Provide the [X, Y] coordinate of the cell's center where the given text is located.  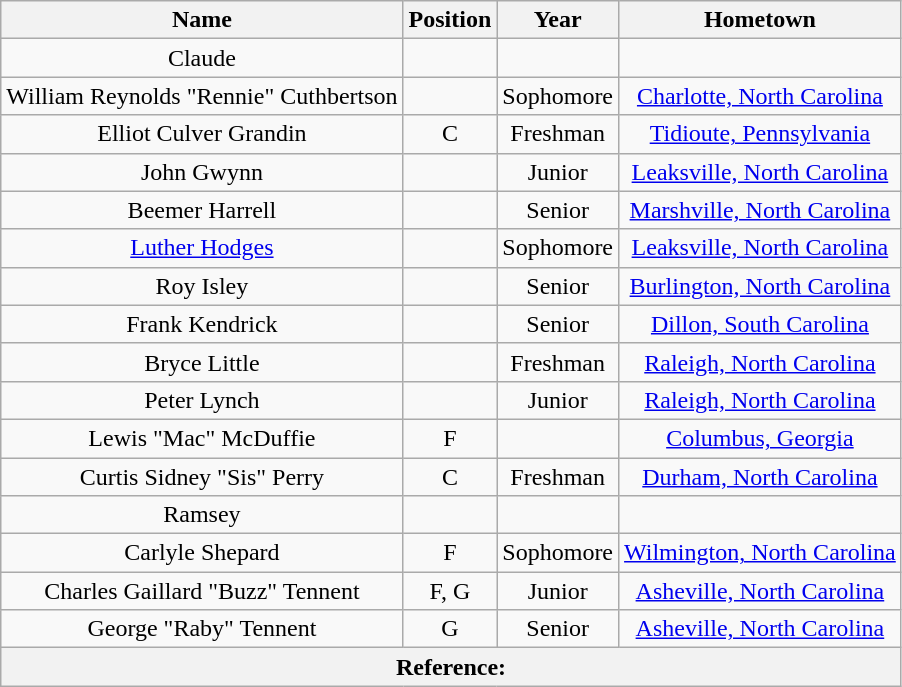
Peter Lynch [202, 400]
Marshville, North Carolina [760, 210]
Position [450, 20]
Frank Kendrick [202, 324]
Bryce Little [202, 362]
Roy Isley [202, 286]
Curtis Sidney "Sis" Perry [202, 477]
Wilmington, North Carolina [760, 553]
Charlotte, North Carolina [760, 96]
Ramsey [202, 515]
Dillon, South Carolina [760, 324]
Luther Hodges [202, 248]
Reference: [452, 667]
William Reynolds "Rennie" Cuthbertson [202, 96]
F, G [450, 591]
Durham, North Carolina [760, 477]
Year [558, 20]
Columbus, Georgia [760, 438]
George "Raby" Tennent [202, 629]
Lewis "Mac" McDuffie [202, 438]
Hometown [760, 20]
John Gwynn [202, 172]
Tidioute, Pennsylvania [760, 134]
G [450, 629]
Carlyle Shepard [202, 553]
Beemer Harrell [202, 210]
Name [202, 20]
Charles Gaillard "Buzz" Tennent [202, 591]
Elliot Culver Grandin [202, 134]
Claude [202, 58]
Burlington, North Carolina [760, 286]
